Capture the cell that displays the provided text and extract its [X, Y] central coordinate. 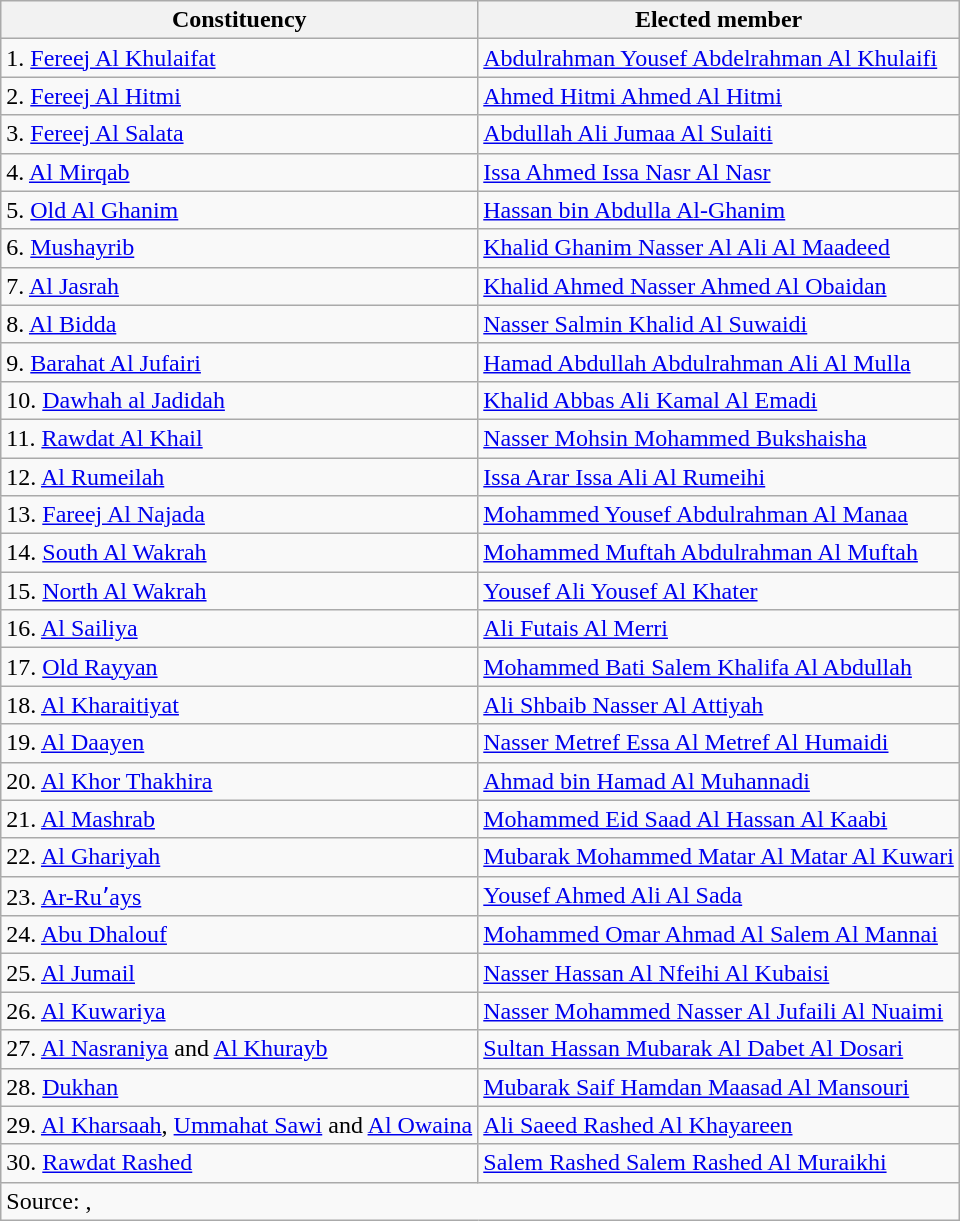
18. Al Kharaitiyat [240, 705]
8. Al Bidda [240, 324]
Constituency [240, 20]
Mohammed Eid Saad Al Hassan Al Kaabi [719, 819]
28. Dukhan [240, 1087]
Mohammed Bati Salem Khalifa Al Abdullah [719, 667]
22. Al Ghariyah [240, 857]
12. Al Rumeilah [240, 477]
Nasser Mohsin Mohammed Bukshaisha [719, 438]
Ahmed Hitmi Ahmed Al Hitmi [719, 96]
Khalid Abbas Ali Kamal Al Emadi [719, 400]
19. Al Daayen [240, 743]
Nasser Salmin Khalid Al Suwaidi [719, 324]
Nasser Hassan Al Nfeihi Al Kubaisi [719, 973]
15. North Al Wakrah [240, 591]
Nasser Mohammed Nasser Al Jufaili Al Nuaimi [719, 1011]
Issa Arar Issa Ali Al Rumeihi [719, 477]
Mohammed Yousef Abdulrahman Al Manaa [719, 515]
4. Al Mirqab [240, 172]
3. Fereej Al Salata [240, 134]
Issa Ahmed Issa Nasr Al Nasr [719, 172]
Khalid Ahmed Nasser Ahmed Al Obaidan [719, 286]
6. Mushayrib [240, 248]
Khalid Ghanim Nasser Al Ali Al Maadeed [719, 248]
Ali Saeed Rashed Al Khayareen [719, 1125]
7. Al Jasrah [240, 286]
Mohammed Muftah Abdulrahman Al Muftah [719, 553]
26. Al Kuwariya [240, 1011]
Salem Rashed Salem Rashed Al Muraikhi [719, 1163]
23. Ar-Ruʼays [240, 896]
Hassan bin Abdulla Al-Ghanim [719, 210]
Source: , [480, 1201]
29. Al Kharsaah, Ummahat Sawi and Al Owaina [240, 1125]
14. South Al Wakrah [240, 553]
Mohammed Omar Ahmad Al Salem Al Mannai [719, 935]
Abdullah Ali Jumaa Al Sulaiti [719, 134]
17. Old Rayyan [240, 667]
Ahmad bin Hamad Al Muhannadi [719, 781]
20. Al Khor Thakhira [240, 781]
Mubarak Mohammed Matar Al Matar Al Kuwari [719, 857]
5. Old Al Ghanim [240, 210]
10. Dawhah al Jadidah [240, 400]
25. Al Jumail [240, 973]
Nasser Metref Essa Al Metref Al Humaidi [719, 743]
Yousef Ahmed Ali Al Sada [719, 896]
Mubarak Saif Hamdan Maasad Al Mansouri [719, 1087]
24. Abu Dhalouf [240, 935]
9. Barahat Al Jufairi [240, 362]
11. Rawdat Al Khail [240, 438]
1. Fereej Al Khulaifat [240, 58]
Elected member [719, 20]
30. Rawdat Rashed [240, 1163]
Ali Shbaib Nasser Al Attiyah [719, 705]
21. Al Mashrab [240, 819]
2. Fereej Al Hitmi [240, 96]
Hamad Abdullah Abdulrahman Ali Al Mulla [719, 362]
Yousef Ali Yousef Al Khater [719, 591]
13. Fareej Al Najada [240, 515]
Ali Futais Al Merri [719, 629]
27. Al Nasraniya and Al Khurayb [240, 1049]
Sultan Hassan Mubarak Al Dabet Al Dosari [719, 1049]
16. Al Sailiya [240, 629]
Abdulrahman Yousef Abdelrahman Al Khulaifi [719, 58]
